Search for the cell housing the specified text and yield its (x, y) center coordinate. 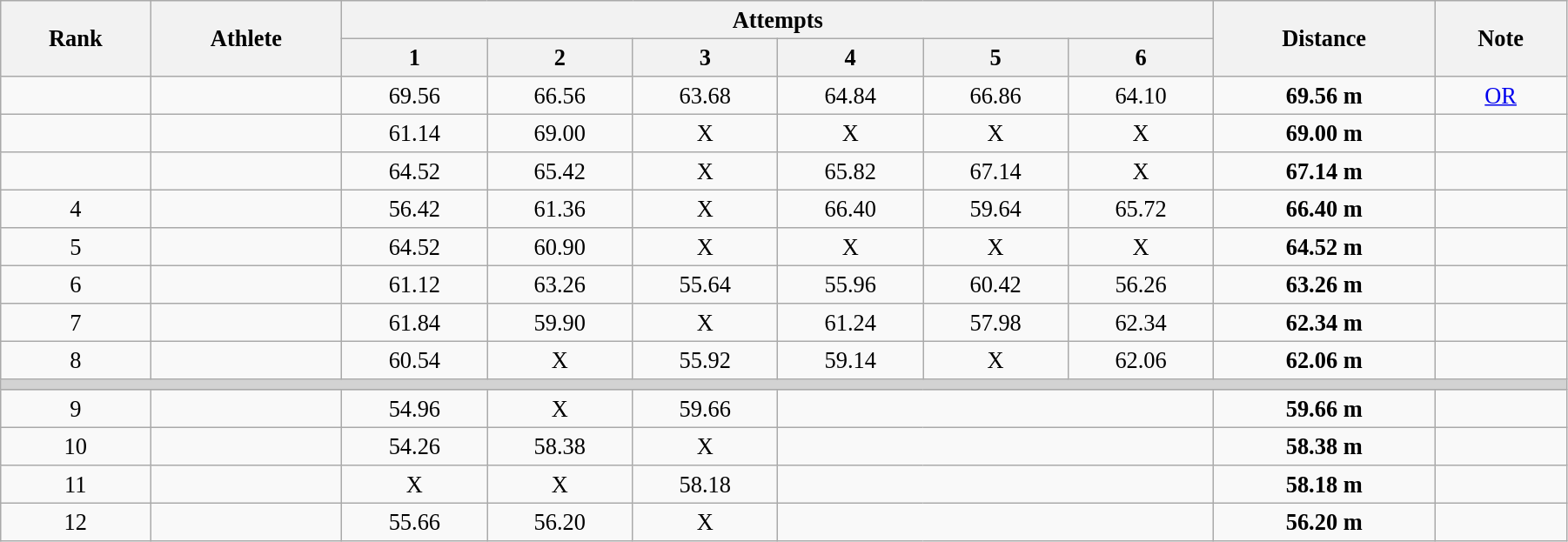
59.64 (995, 209)
60.54 (414, 360)
65.72 (1142, 209)
64.84 (851, 95)
12 (76, 522)
67.14 m (1324, 171)
61.14 (414, 133)
56.26 (1142, 284)
59.66 m (1324, 409)
OR (1501, 95)
Athlete (246, 38)
59.90 (560, 323)
66.56 (560, 95)
3 (705, 57)
Distance (1324, 38)
58.38 m (1324, 446)
66.40 m (1324, 209)
59.66 (705, 409)
11 (76, 485)
Note (1501, 38)
1 (414, 57)
69.56 m (1324, 95)
69.00 (560, 133)
62.34 (1142, 323)
54.96 (414, 409)
60.42 (995, 284)
8 (76, 360)
60.90 (560, 247)
56.20 m (1324, 522)
10 (76, 446)
9 (76, 409)
61.12 (414, 284)
62.06 (1142, 360)
55.64 (705, 284)
62.34 m (1324, 323)
63.68 (705, 95)
7 (76, 323)
61.36 (560, 209)
58.38 (560, 446)
64.10 (1142, 95)
69.00 m (1324, 133)
57.98 (995, 323)
63.26 (560, 284)
56.42 (414, 209)
56.20 (560, 522)
65.82 (851, 171)
55.66 (414, 522)
64.52 m (1324, 247)
55.96 (851, 284)
63.26 m (1324, 284)
Attempts (778, 19)
58.18 (705, 485)
2 (560, 57)
58.18 m (1324, 485)
69.56 (414, 95)
59.14 (851, 360)
65.42 (560, 171)
61.84 (414, 323)
66.86 (995, 95)
61.24 (851, 323)
Rank (76, 38)
55.92 (705, 360)
54.26 (414, 446)
66.40 (851, 209)
62.06 m (1324, 360)
67.14 (995, 171)
